Search for the cell housing the specified text and yield its (X, Y) center coordinate. 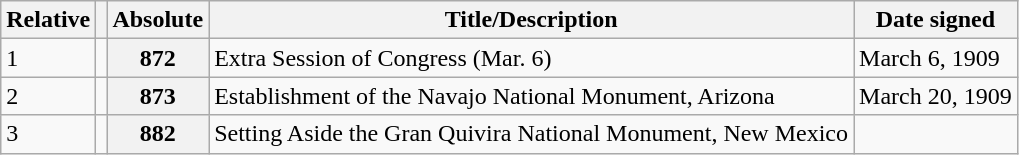
1 (48, 58)
Establishment of the Navajo National Monument, Arizona (532, 96)
Setting Aside the Gran Quivira National Monument, New Mexico (532, 134)
Date signed (936, 20)
872 (158, 58)
March 6, 1909 (936, 58)
Title/Description (532, 20)
3 (48, 134)
Absolute (158, 20)
Extra Session of Congress (Mar. 6) (532, 58)
882 (158, 134)
March 20, 1909 (936, 96)
2 (48, 96)
Relative (48, 20)
873 (158, 96)
